For the text-containing cell, return its midpoint in (X, Y) coordinate format. 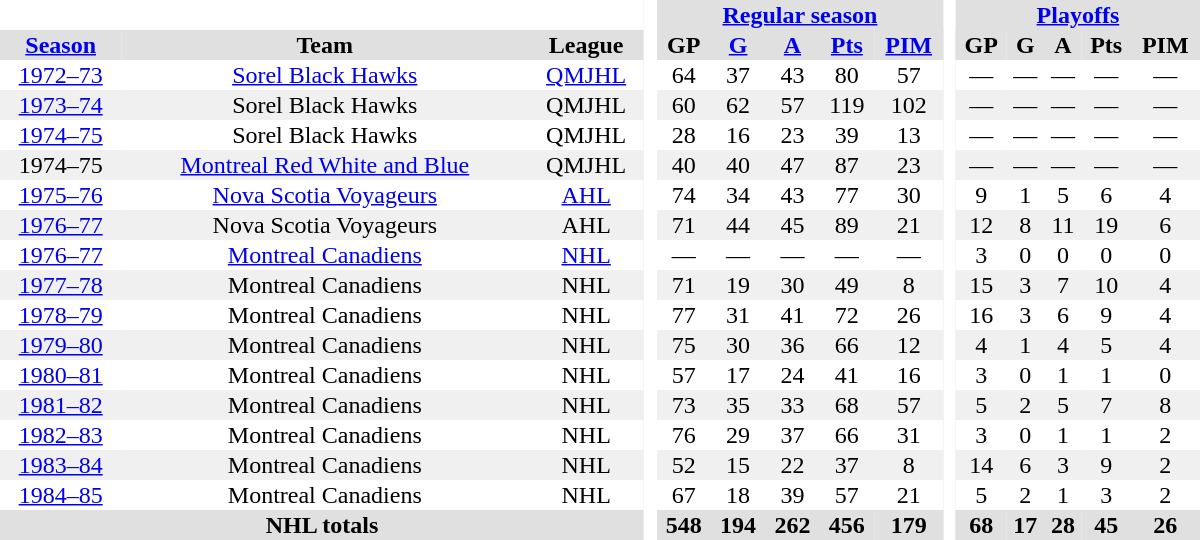
14 (982, 465)
548 (684, 525)
1982–83 (60, 435)
89 (847, 225)
Regular season (800, 15)
24 (792, 375)
64 (684, 75)
1973–74 (60, 105)
52 (684, 465)
74 (684, 195)
62 (738, 105)
1980–81 (60, 375)
1979–80 (60, 345)
33 (792, 405)
22 (792, 465)
262 (792, 525)
Team (324, 45)
72 (847, 315)
47 (792, 165)
194 (738, 525)
1978–79 (60, 315)
1972–73 (60, 75)
1977–78 (60, 285)
80 (847, 75)
44 (738, 225)
73 (684, 405)
76 (684, 435)
1975–76 (60, 195)
67 (684, 495)
75 (684, 345)
49 (847, 285)
60 (684, 105)
Playoffs (1078, 15)
Montreal Red White and Blue (324, 165)
119 (847, 105)
1981–82 (60, 405)
11 (1063, 225)
179 (908, 525)
NHL totals (322, 525)
29 (738, 435)
102 (908, 105)
36 (792, 345)
10 (1106, 285)
456 (847, 525)
League (586, 45)
13 (908, 135)
1983–84 (60, 465)
35 (738, 405)
18 (738, 495)
Season (60, 45)
34 (738, 195)
87 (847, 165)
1984–85 (60, 495)
